Locate the cell with the specified text and output its [X, Y] center coordinate. 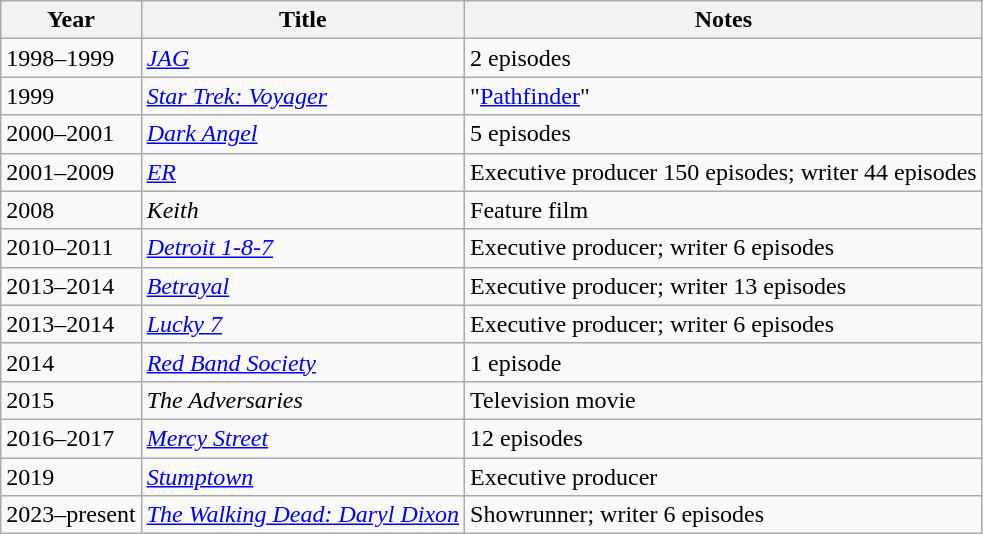
Year [71, 20]
Feature film [724, 210]
Dark Angel [302, 134]
Title [302, 20]
1999 [71, 96]
Keith [302, 210]
2 episodes [724, 58]
1 episode [724, 362]
Lucky 7 [302, 324]
Star Trek: Voyager [302, 96]
Notes [724, 20]
2023–present [71, 515]
Showrunner; writer 6 episodes [724, 515]
"Pathfinder" [724, 96]
Detroit 1-8-7 [302, 248]
JAG [302, 58]
Executive producer; writer 13 episodes [724, 286]
2008 [71, 210]
2010–2011 [71, 248]
5 episodes [724, 134]
2016–2017 [71, 438]
Mercy Street [302, 438]
The Walking Dead: Daryl Dixon [302, 515]
Stumptown [302, 477]
Television movie [724, 400]
Red Band Society [302, 362]
2019 [71, 477]
2001–2009 [71, 172]
Executive producer [724, 477]
2000–2001 [71, 134]
2015 [71, 400]
Executive producer 150 episodes; writer 44 episodes [724, 172]
12 episodes [724, 438]
The Adversaries [302, 400]
ER [302, 172]
Betrayal [302, 286]
1998–1999 [71, 58]
2014 [71, 362]
